Detect which cell encompasses the target text, then output its (X, Y) center coordinate. 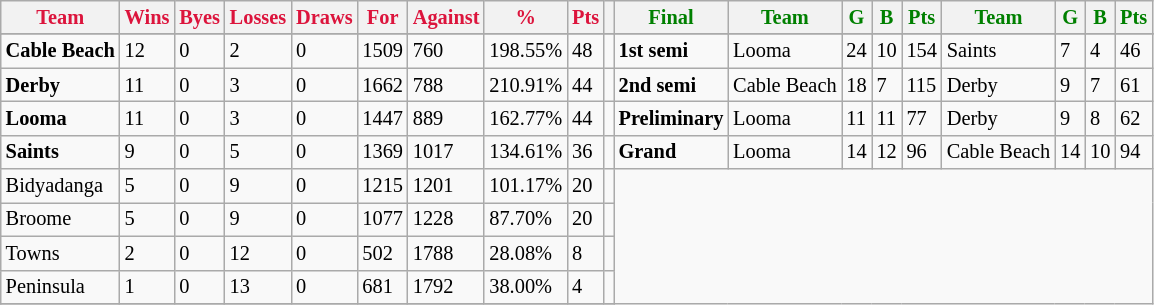
1201 (446, 186)
681 (382, 287)
115 (922, 85)
28.08% (526, 253)
1662 (382, 85)
Preliminary (672, 118)
1792 (446, 287)
210.91% (526, 85)
13 (258, 287)
Towns (60, 253)
Draws (324, 17)
Against (446, 17)
1077 (382, 219)
94 (1134, 152)
502 (382, 253)
For (382, 17)
% (526, 17)
154 (922, 51)
Final (672, 17)
1369 (382, 152)
Peninsula (60, 287)
134.61% (526, 152)
77 (922, 118)
62 (1134, 118)
Bidyadanga (60, 186)
788 (446, 85)
46 (1134, 51)
96 (922, 152)
18 (857, 85)
101.17% (526, 186)
1215 (382, 186)
Grand (672, 152)
36 (586, 152)
760 (446, 51)
61 (1134, 85)
1228 (446, 219)
Losses (258, 17)
198.55% (526, 51)
889 (446, 118)
2nd semi (672, 85)
1447 (382, 118)
162.77% (526, 118)
1788 (446, 253)
Broome (60, 219)
24 (857, 51)
1 (148, 287)
1017 (446, 152)
1st semi (672, 51)
Wins (148, 17)
87.70% (526, 219)
48 (586, 51)
Byes (199, 17)
38.00% (526, 287)
1509 (382, 51)
